For the text-containing cell, return its midpoint in (x, y) coordinate format. 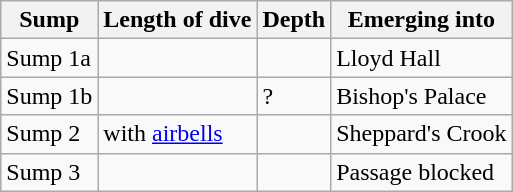
Length of dive (178, 20)
Emerging into (422, 20)
Lloyd Hall (422, 58)
? (294, 96)
Sump 1b (50, 96)
Sump (50, 20)
Sump 2 (50, 134)
Sump 3 (50, 172)
Bishop's Palace (422, 96)
Sump 1a (50, 58)
Passage blocked (422, 172)
Depth (294, 20)
with airbells (178, 134)
Sheppard's Crook (422, 134)
